From the cell containing the given text, extract its center point as [x, y] coordinate. 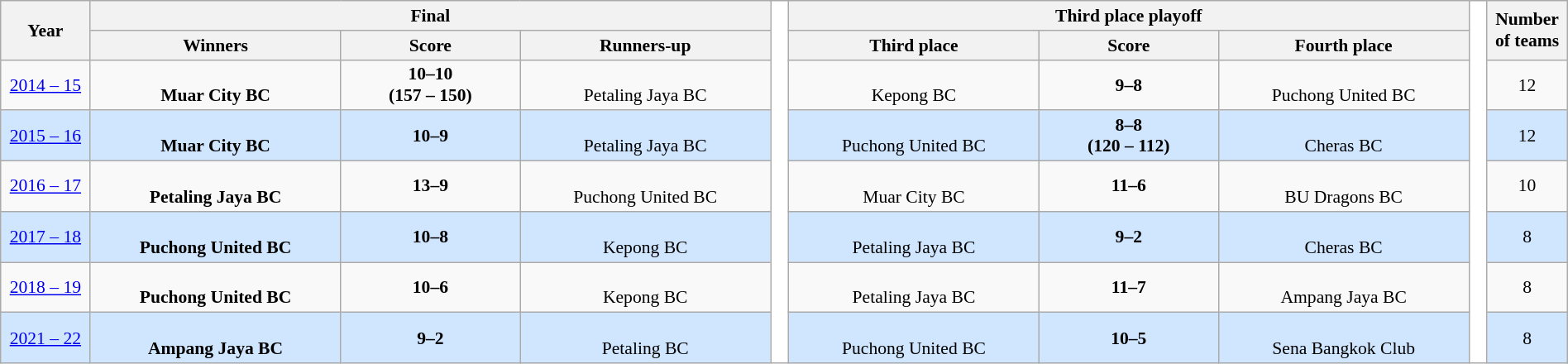
Third place playoff [1128, 16]
11–6 [1130, 187]
10–8 [430, 237]
10–6 [430, 288]
Final [430, 16]
10–5 [1130, 338]
Third place [913, 45]
8–8(120 – 112) [1130, 136]
Runners-up [645, 45]
2016 – 17 [45, 187]
Number of teams [1527, 30]
Fourth place [1343, 45]
Petaling BC [645, 338]
2018 – 19 [45, 288]
2014 – 15 [45, 84]
2017 – 18 [45, 237]
2021 – 22 [45, 338]
10–9 [430, 136]
Winners [215, 45]
11–7 [1130, 288]
2015 – 16 [45, 136]
Sena Bangkok Club [1343, 338]
10–10(157 – 150) [430, 84]
9–8 [1130, 84]
BU Dragons BC [1343, 187]
Year [45, 30]
13–9 [430, 187]
10 [1527, 187]
